For the text-containing cell, return its midpoint in [X, Y] coordinate format. 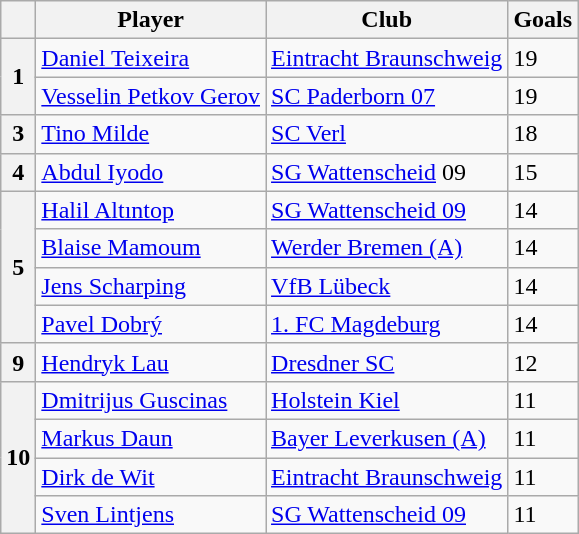
SC Paderborn 07 [387, 96]
Pavel Dobrý [151, 324]
Dirk de Wit [151, 477]
Player [151, 20]
5 [18, 267]
Sven Lintjens [151, 515]
Halil Altıntop [151, 210]
Blaise Mamoum [151, 248]
Dmitrijus Guscinas [151, 400]
Jens Scharping [151, 286]
1 [18, 77]
Markus Daun [151, 438]
Daniel Teixeira [151, 58]
Werder Bremen (A) [387, 248]
VfB Lübeck [387, 286]
12 [543, 362]
1. FC Magdeburg [387, 324]
Tino Milde [151, 134]
10 [18, 457]
Club [387, 20]
Goals [543, 20]
Hendryk Lau [151, 362]
18 [543, 134]
SC Verl [387, 134]
15 [543, 172]
9 [18, 362]
Bayer Leverkusen (A) [387, 438]
4 [18, 172]
Vesselin Petkov Gerov [151, 96]
Holstein Kiel [387, 400]
Dresdner SC [387, 362]
Abdul Iyodo [151, 172]
3 [18, 134]
